Pinpoint the cell where the given text exists, returning its (X, Y) midpoint coordinate. 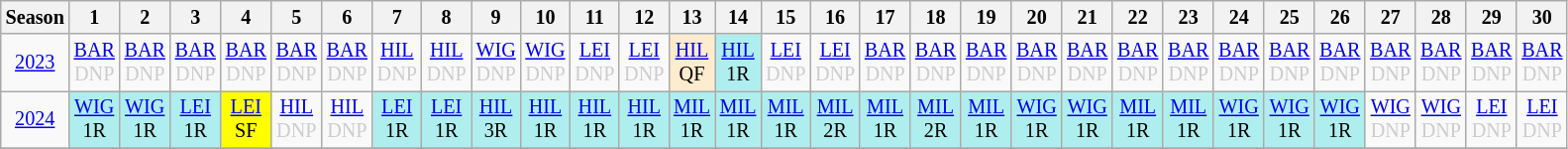
2 (145, 18)
16 (835, 18)
14 (739, 18)
1 (95, 18)
12 (644, 18)
13 (691, 18)
HILQF (691, 63)
25 (1290, 18)
26 (1339, 18)
19 (987, 18)
22 (1137, 18)
18 (935, 18)
8 (447, 18)
15 (785, 18)
29 (1492, 18)
7 (397, 18)
23 (1189, 18)
30 (1541, 18)
20 (1036, 18)
HIL3R (496, 120)
2023 (36, 63)
6 (347, 18)
11 (594, 18)
2024 (36, 120)
10 (546, 18)
4 (246, 18)
Season (36, 18)
28 (1440, 18)
5 (297, 18)
9 (496, 18)
24 (1238, 18)
LEISF (246, 120)
27 (1391, 18)
3 (196, 18)
21 (1088, 18)
17 (886, 18)
